Locate the cell with the specified text and output its (X, Y) center coordinate. 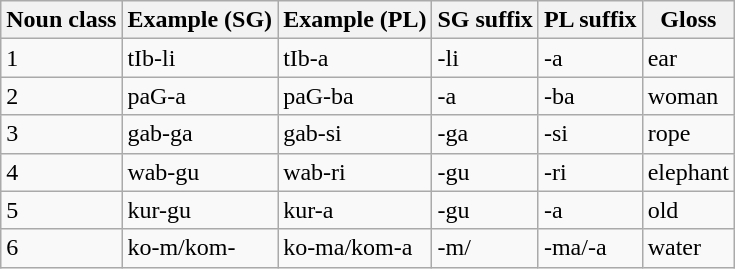
ko-ma/kom-a (355, 248)
kur-gu (200, 210)
4 (62, 172)
-ga (485, 134)
SG suffix (485, 20)
tIb-li (200, 58)
Example (PL) (355, 20)
3 (62, 134)
5 (62, 210)
6 (62, 248)
-si (590, 134)
rope (688, 134)
2 (62, 96)
paG-ba (355, 96)
-m/ (485, 248)
kur-a (355, 210)
-ri (590, 172)
1 (62, 58)
Noun class (62, 20)
wab-ri (355, 172)
paG-a (200, 96)
ear (688, 58)
water (688, 248)
Gloss (688, 20)
elephant (688, 172)
gab-si (355, 134)
-li (485, 58)
ko-m/kom- (200, 248)
old (688, 210)
PL suffix (590, 20)
-ma/-a (590, 248)
-ba (590, 96)
woman (688, 96)
gab-ga (200, 134)
wab-gu (200, 172)
Example (SG) (200, 20)
tIb-a (355, 58)
